Find where the given text appears and provide that cell's center as (X, Y) coordinate. 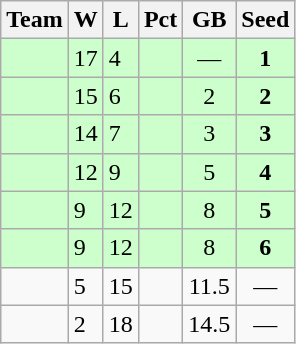
1 (266, 58)
W (86, 20)
11.5 (210, 286)
14 (86, 134)
18 (120, 324)
17 (86, 58)
L (120, 20)
Team (35, 20)
Pct (160, 20)
7 (120, 134)
14.5 (210, 324)
Seed (266, 20)
GB (210, 20)
